Detect which cell encompasses the target text, then output its [X, Y] center coordinate. 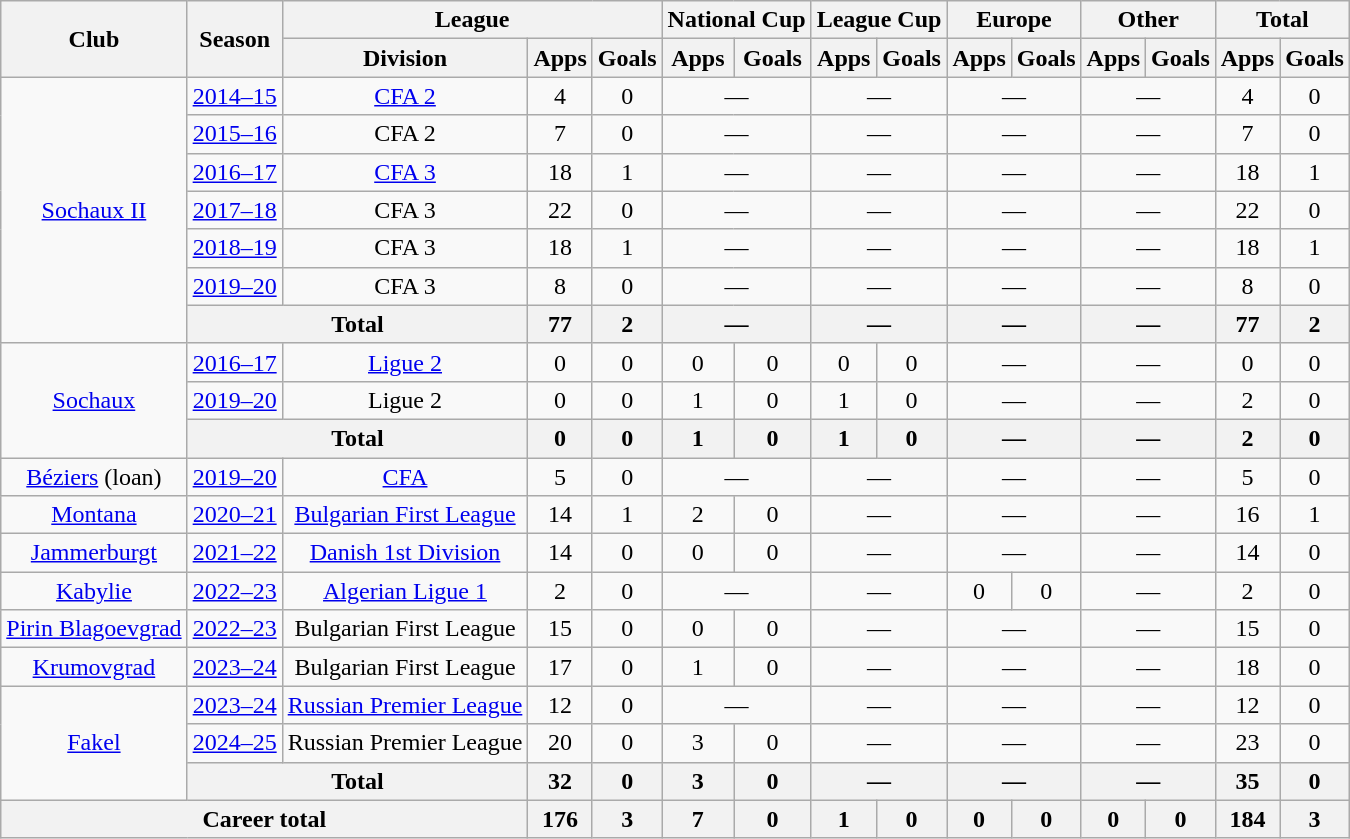
2015–16 [234, 134]
Division [405, 58]
2014–15 [234, 96]
Club [94, 39]
Algerian Ligue 1 [405, 591]
Kabylie [94, 591]
2020–21 [234, 515]
2024–25 [234, 743]
Jammerburgt [94, 553]
Sochaux II [94, 210]
Other [1148, 20]
Danish 1st Division [405, 553]
CFA [405, 477]
Career total [264, 819]
32 [560, 781]
Montana [94, 515]
Pirin Blagoevgrad [94, 629]
Krumovgrad [94, 667]
League Cup [879, 20]
Béziers (loan) [94, 477]
20 [560, 743]
2017–18 [234, 210]
Season [234, 39]
2021–22 [234, 553]
184 [1247, 819]
Europe [1014, 20]
National Cup [736, 20]
17 [560, 667]
Fakel [94, 743]
16 [1247, 515]
League [472, 20]
2018–19 [234, 248]
Sochaux [94, 400]
176 [560, 819]
23 [1247, 743]
35 [1247, 781]
